Locate the cell with the specified text and output its [x, y] center coordinate. 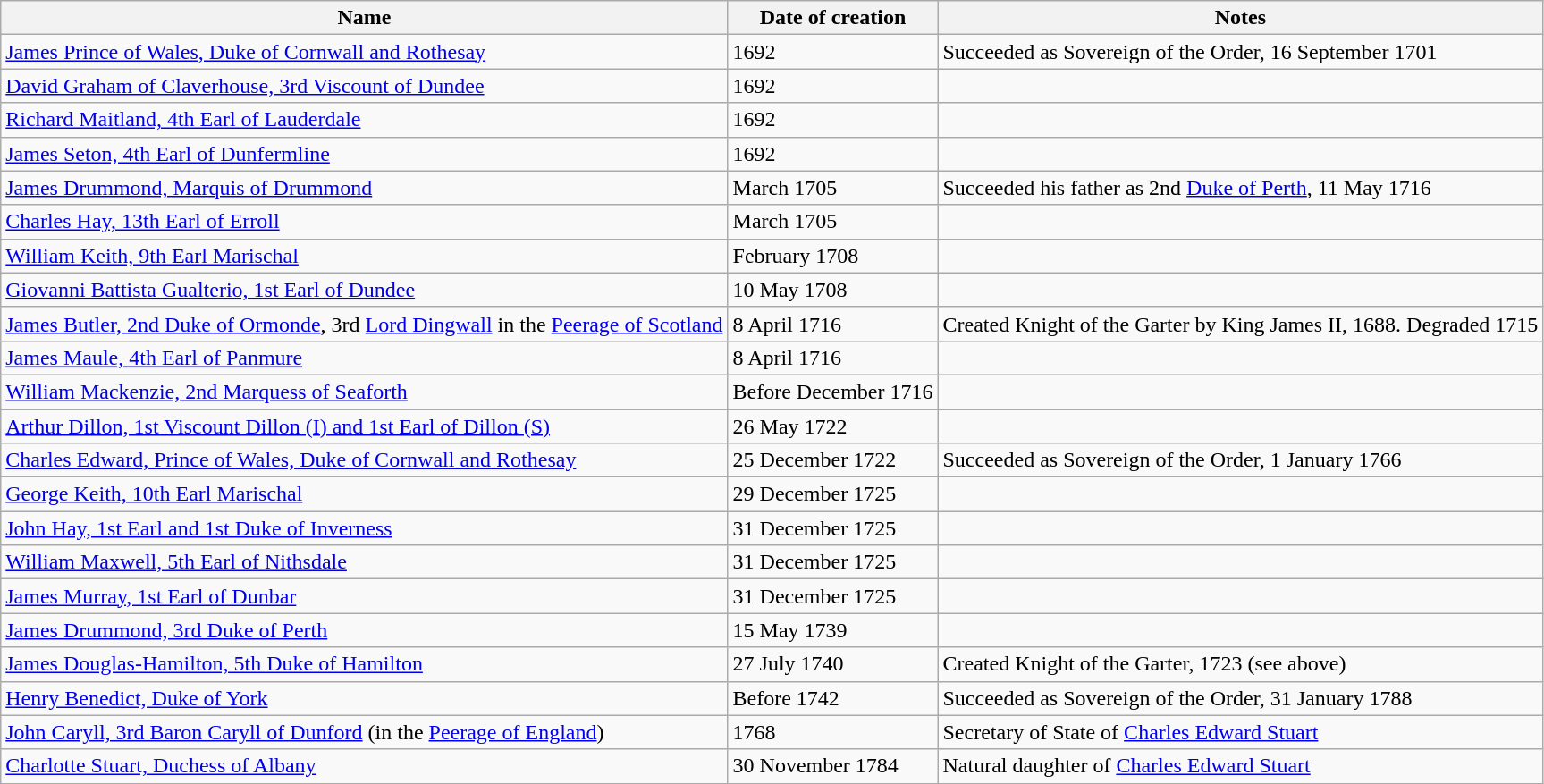
February 1708 [833, 256]
James Drummond, Marquis of Drummond [365, 188]
Created Knight of the Garter by King James II, 1688. Degraded 1715 [1241, 324]
Charles Hay, 13th Earl of Erroll [365, 222]
George Keith, 10th Earl Marischal [365, 494]
James Douglas-Hamilton, 5th Duke of Hamilton [365, 664]
James Maule, 4th Earl of Panmure [365, 358]
William Maxwell, 5th Earl of Nithsdale [365, 562]
William Keith, 9th Earl Marischal [365, 256]
Name [365, 18]
Notes [1241, 18]
James Seton, 4th Earl of Dunfermline [365, 154]
Arthur Dillon, 1st Viscount Dillon (I) and 1st Earl of Dillon (S) [365, 426]
Giovanni Battista Gualterio, 1st Earl of Dundee [365, 290]
1768 [833, 732]
25 December 1722 [833, 460]
26 May 1722 [833, 426]
29 December 1725 [833, 494]
Succeeded his father as 2nd Duke of Perth, 11 May 1716 [1241, 188]
James Butler, 2nd Duke of Ormonde, 3rd Lord Dingwall in the Peerage of Scotland [365, 324]
Date of creation [833, 18]
10 May 1708 [833, 290]
Richard Maitland, 4th Earl of Lauderdale [365, 120]
John Caryll, 3rd Baron Caryll of Dunford (in the Peerage of England) [365, 732]
Succeeded as Sovereign of the Order, 1 January 1766 [1241, 460]
15 May 1739 [833, 630]
James Prince of Wales, Duke of Cornwall and Rothesay [365, 52]
Before December 1716 [833, 392]
John Hay, 1st Earl and 1st Duke of Inverness [365, 528]
Charles Edward, Prince of Wales, Duke of Cornwall and Rothesay [365, 460]
Succeeded as Sovereign of the Order, 16 September 1701 [1241, 52]
Before 1742 [833, 698]
Henry Benedict, Duke of York [365, 698]
Natural daughter of Charles Edward Stuart [1241, 766]
James Drummond, 3rd Duke of Perth [365, 630]
David Graham of Claverhouse, 3rd Viscount of Dundee [365, 86]
Secretary of State of Charles Edward Stuart [1241, 732]
27 July 1740 [833, 664]
William Mackenzie, 2nd Marquess of Seaforth [365, 392]
James Murray, 1st Earl of Dunbar [365, 596]
Charlotte Stuart, Duchess of Albany [365, 766]
Succeeded as Sovereign of the Order, 31 January 1788 [1241, 698]
30 November 1784 [833, 766]
Created Knight of the Garter, 1723 (see above) [1241, 664]
